Return [X, Y] of the center of cell containing provided text 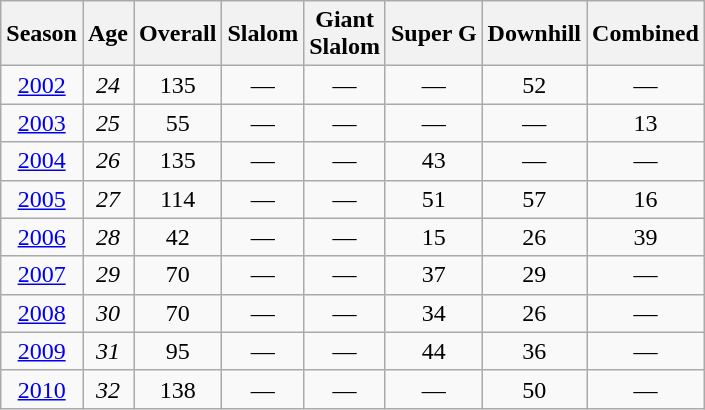
24 [108, 85]
52 [534, 85]
27 [108, 199]
13 [646, 123]
Overall [178, 34]
43 [434, 161]
2008 [42, 313]
30 [108, 313]
Downhill [534, 34]
31 [108, 351]
25 [108, 123]
2007 [42, 275]
37 [434, 275]
2003 [42, 123]
42 [178, 237]
2006 [42, 237]
2010 [42, 389]
36 [534, 351]
114 [178, 199]
138 [178, 389]
15 [434, 237]
50 [534, 389]
Season [42, 34]
Super G [434, 34]
Slalom [263, 34]
34 [434, 313]
2002 [42, 85]
51 [434, 199]
Combined [646, 34]
Age [108, 34]
28 [108, 237]
GiantSlalom [345, 34]
16 [646, 199]
57 [534, 199]
2004 [42, 161]
95 [178, 351]
55 [178, 123]
32 [108, 389]
2009 [42, 351]
44 [434, 351]
2005 [42, 199]
39 [646, 237]
